Provide the (x, y) coordinate of the cell's center where the given text is located.  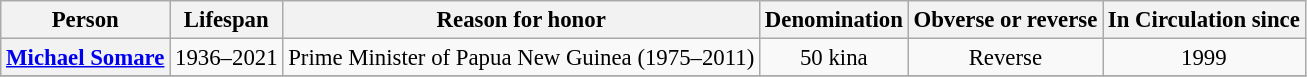
1999 (1204, 58)
Lifespan (226, 20)
Person (86, 20)
Denomination (834, 20)
Reverse (1005, 58)
Obverse or reverse (1005, 20)
In Circulation since (1204, 20)
50 kina (834, 58)
Reason for honor (522, 20)
Michael Somare (86, 58)
Prime Minister of Papua New Guinea (1975–2011) (522, 58)
1936–2021 (226, 58)
